Locate the cell with the specified text and output its (X, Y) center coordinate. 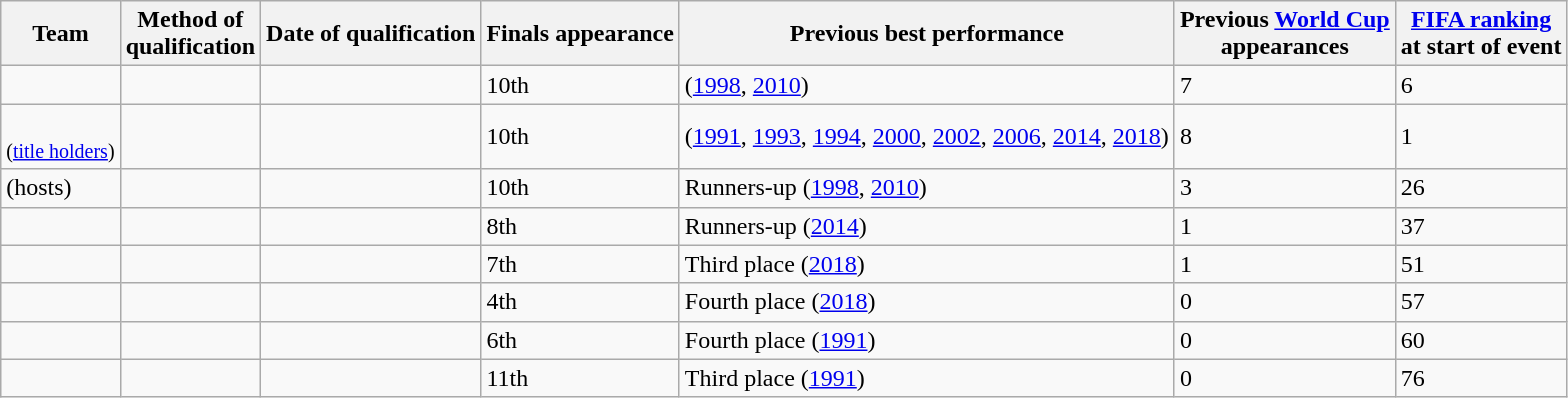
4th (580, 302)
Team (60, 34)
Third place (2018) (926, 264)
7th (580, 264)
Runners-up (2014) (926, 226)
51 (1481, 264)
Previous best performance (926, 34)
26 (1481, 188)
11th (580, 378)
Runners-up (1998, 2010) (926, 188)
Date of qualification (371, 34)
37 (1481, 226)
60 (1481, 340)
(1998, 2010) (926, 85)
7 (1284, 85)
57 (1481, 302)
Fourth place (1991) (926, 340)
76 (1481, 378)
8 (1284, 136)
6 (1481, 85)
(1991, 1993, 1994, 2000, 2002, 2006, 2014, 2018) (926, 136)
Finals appearance (580, 34)
8th (580, 226)
Previous World Cupappearances (1284, 34)
(title holders) (60, 136)
FIFA rankingat start of event (1481, 34)
(hosts) (60, 188)
Fourth place (2018) (926, 302)
Third place (1991) (926, 378)
Method ofqualification (190, 34)
6th (580, 340)
3 (1284, 188)
